Return [x, y] of the center of cell containing provided text 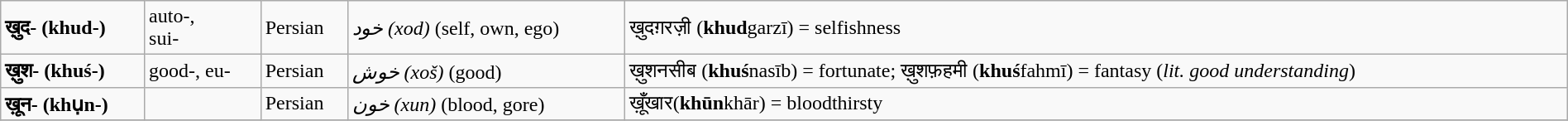
ख़ुशनसीब (khuśnasīb) = fortunate; ख़ुशफ़हमी (khuśfahmī) = fantasy (lit. good understanding) [1097, 71]
ख़ूँखार(khūnkhār) = bloodthirsty [1097, 104]
good-, eu- [203, 71]
ख़ुदग़रज़ी (khudgarzī) = selfishness [1097, 28]
auto-,sui- [203, 28]
ख़ुद- (khud-) [73, 28]
ख़ून- (khụn-) [73, 104]
خود (xod) (self, own, ego) [486, 28]
ख़ुश- (khuś-) [73, 71]
خوش (xoš) (good) [486, 71]
خون (xun) (blood, gore) [486, 104]
